Detect which cell encompasses the target text, then output its [x, y] center coordinate. 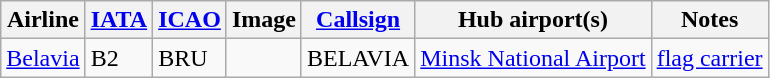
Image [264, 20]
B2 [119, 58]
BELAVIA [358, 58]
Notes [710, 20]
Hub airport(s) [533, 20]
flag carrier [710, 58]
BRU [190, 58]
Minsk National Airport [533, 58]
IATA [119, 20]
ICAO [190, 20]
Airline [43, 20]
Belavia [43, 58]
Callsign [358, 20]
